Determine the (x, y) coordinate at the center of the cell enclosing the given text.  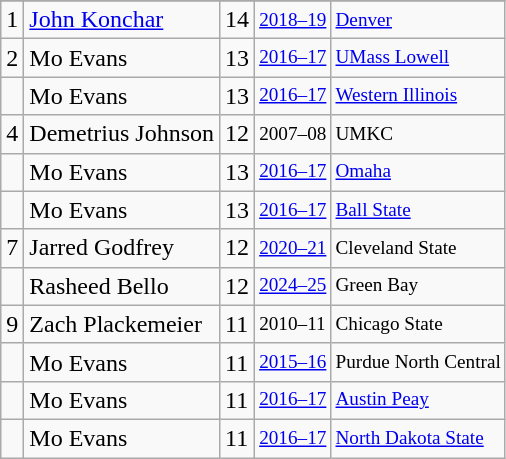
7 (12, 248)
14 (238, 20)
UMKC (418, 134)
Purdue North Central (418, 362)
Rasheed Bello (122, 286)
Chicago State (418, 324)
2 (12, 58)
Western Illinois (418, 96)
Austin Peay (418, 400)
Denver (418, 20)
Demetrius Johnson (122, 134)
UMass Lowell (418, 58)
Jarred Godfrey (122, 248)
2015–16 (293, 362)
Zach Plackemeier (122, 324)
2018–19 (293, 20)
2020–21 (293, 248)
John Konchar (122, 20)
1 (12, 20)
Green Bay (418, 286)
Cleveland State (418, 248)
2007–08 (293, 134)
4 (12, 134)
Ball State (418, 210)
North Dakota State (418, 438)
2024–25 (293, 286)
9 (12, 324)
2010–11 (293, 324)
Omaha (418, 172)
